Locate the cell with the specified text and output its (X, Y) center coordinate. 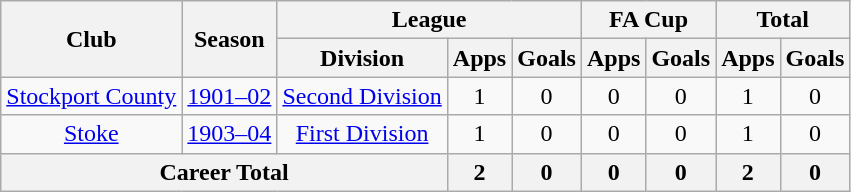
Second Division (362, 96)
1903–04 (230, 134)
Total (783, 20)
League (430, 20)
Stockport County (92, 96)
1901–02 (230, 96)
First Division (362, 134)
Season (230, 39)
Club (92, 39)
Division (362, 58)
Career Total (224, 172)
Stoke (92, 134)
FA Cup (648, 20)
